Provide the [X, Y] coordinate of the cell's center where the given text is located.  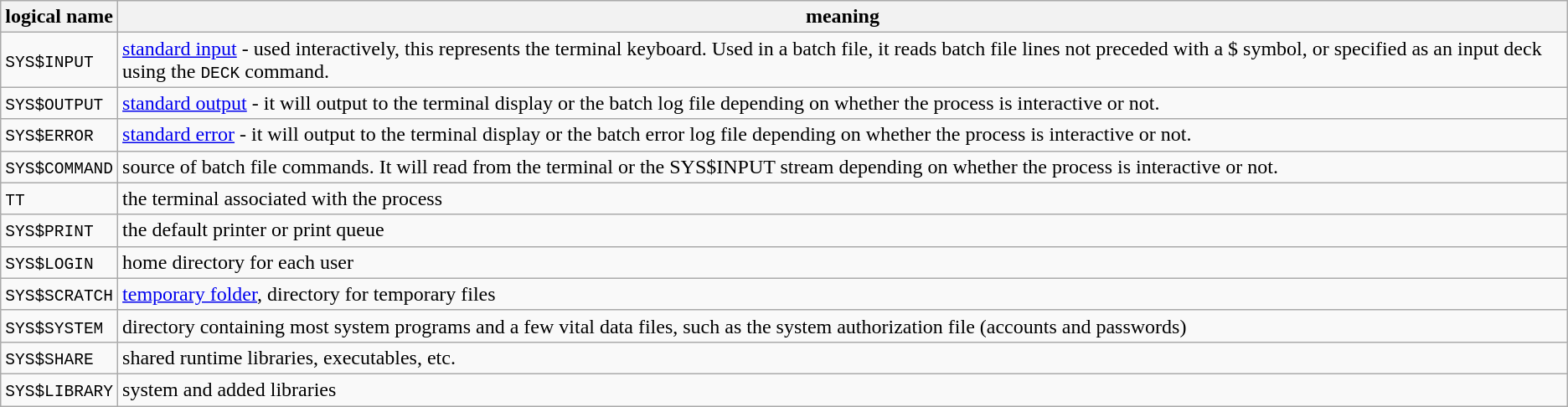
SYS$ERROR [59, 135]
source of batch file commands. It will read from the terminal or the SYS$INPUT stream depending on whether the process is interactive or not. [843, 167]
SYS$COMMAND [59, 167]
SYS$LIBRARY [59, 389]
system and added libraries [843, 389]
SYS$PRINT [59, 230]
temporary folder, directory for temporary files [843, 294]
TT [59, 198]
SYS$SCRATCH [59, 294]
shared runtime libraries, executables, etc. [843, 358]
SYS$SYSTEM [59, 326]
home directory for each user [843, 262]
SYS$SHARE [59, 358]
logical name [59, 17]
the default printer or print queue [843, 230]
meaning [843, 17]
directory containing most system programs and a few vital data files, such as the system authorization file (accounts and passwords) [843, 326]
SYS$OUTPUT [59, 103]
standard error - it will output to the terminal display or the batch error log file depending on whether the process is interactive or not. [843, 135]
SYS$INPUT [59, 60]
the terminal associated with the process [843, 198]
standard output - it will output to the terminal display or the batch log file depending on whether the process is interactive or not. [843, 103]
SYS$LOGIN [59, 262]
